Find where the given text appears and provide that cell's center as (X, Y) coordinate. 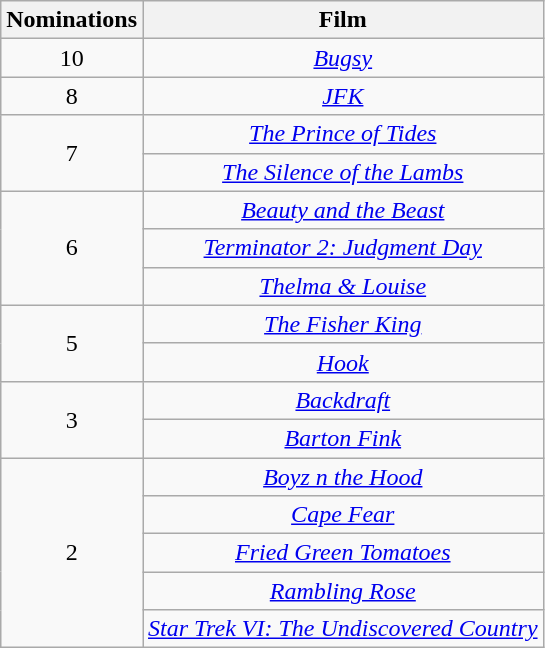
Thelma & Louise (342, 286)
Boyz n the Hood (342, 477)
8 (72, 96)
The Silence of the Lambs (342, 172)
Cape Fear (342, 515)
Beauty and the Beast (342, 210)
The Fisher King (342, 324)
2 (72, 553)
Terminator 2: Judgment Day (342, 248)
10 (72, 58)
3 (72, 419)
Bugsy (342, 58)
7 (72, 153)
Rambling Rose (342, 591)
JFK (342, 96)
Hook (342, 362)
Backdraft (342, 400)
The Prince of Tides (342, 134)
Fried Green Tomatoes (342, 553)
Star Trek VI: The Undiscovered Country (342, 629)
Barton Fink (342, 438)
6 (72, 248)
5 (72, 343)
Nominations (72, 20)
Film (342, 20)
